Find where the given text appears and provide that cell's center as (x, y) coordinate. 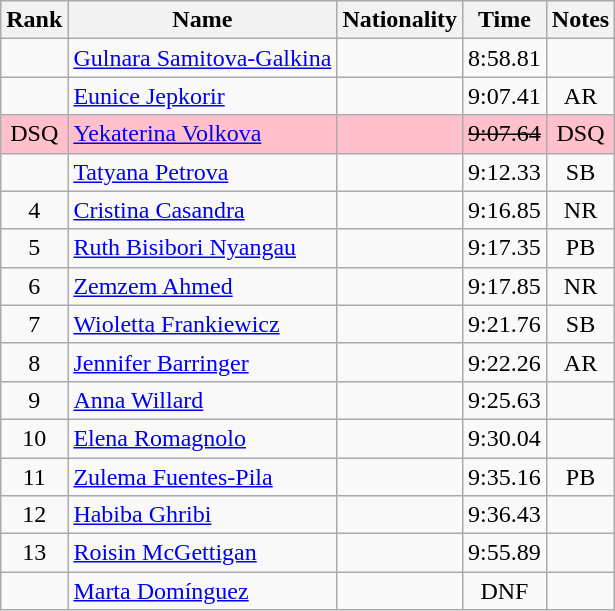
13 (34, 553)
Notes (580, 20)
9 (34, 400)
9:17.35 (505, 248)
10 (34, 438)
Eunice Jepkorir (202, 96)
DNF (505, 591)
Cristina Casandra (202, 210)
Gulnara Samitova-Galkina (202, 58)
Elena Romagnolo (202, 438)
8:58.81 (505, 58)
Anna Willard (202, 400)
9:21.76 (505, 324)
Roisin McGettigan (202, 553)
9:36.43 (505, 515)
Nationality (400, 20)
Zulema Fuentes-Pila (202, 477)
9:16.85 (505, 210)
12 (34, 515)
Jennifer Barringer (202, 362)
4 (34, 210)
Wioletta Frankiewicz (202, 324)
Tatyana Petrova (202, 172)
11 (34, 477)
9:17.85 (505, 286)
9:30.04 (505, 438)
Ruth Bisibori Nyangau (202, 248)
9:07.64 (505, 134)
9:35.16 (505, 477)
Rank (34, 20)
9:55.89 (505, 553)
8 (34, 362)
9:25.63 (505, 400)
Yekaterina Volkova (202, 134)
9:12.33 (505, 172)
9:22.26 (505, 362)
7 (34, 324)
Habiba Ghribi (202, 515)
6 (34, 286)
Marta Domínguez (202, 591)
Time (505, 20)
Name (202, 20)
9:07.41 (505, 96)
5 (34, 248)
Zemzem Ahmed (202, 286)
